Capture the cell that displays the provided text and extract its [x, y] central coordinate. 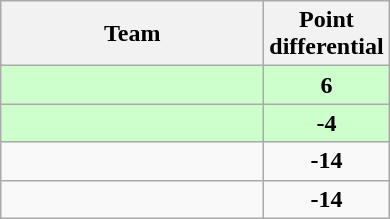
Point differential [326, 34]
6 [326, 85]
Team [132, 34]
-4 [326, 123]
